Detect which cell encompasses the target text, then output its [X, Y] center coordinate. 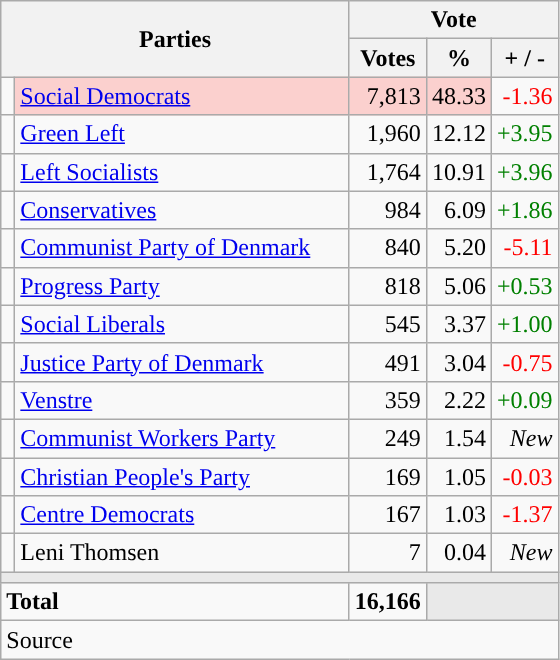
Left Socialists [182, 172]
48.33 [458, 96]
1,764 [388, 172]
5.20 [458, 248]
2.22 [458, 400]
+ / - [524, 58]
-1.36 [524, 96]
+1.00 [524, 324]
Progress Party [182, 286]
1.54 [458, 438]
Communist Workers Party [182, 438]
Source [280, 640]
+0.53 [524, 286]
Communist Party of Denmark [182, 248]
+1.86 [524, 210]
6.09 [458, 210]
Venstre [182, 400]
5.06 [458, 286]
10.91 [458, 172]
Centre Democrats [182, 515]
Social Democrats [182, 96]
16,166 [388, 602]
545 [388, 324]
359 [388, 400]
491 [388, 362]
1,960 [388, 134]
-0.75 [524, 362]
1.03 [458, 515]
+0.09 [524, 400]
3.37 [458, 324]
Votes [388, 58]
0.04 [458, 553]
Justice Party of Denmark [182, 362]
-1.37 [524, 515]
Green Left [182, 134]
+3.95 [524, 134]
1.05 [458, 477]
169 [388, 477]
Total [176, 602]
3.04 [458, 362]
Vote [454, 20]
984 [388, 210]
7 [388, 553]
Parties [176, 39]
167 [388, 515]
+3.96 [524, 172]
7,813 [388, 96]
-5.11 [524, 248]
249 [388, 438]
840 [388, 248]
Leni Thomsen [182, 553]
Christian People's Party [182, 477]
-0.03 [524, 477]
12.12 [458, 134]
Social Liberals [182, 324]
% [458, 58]
Conservatives [182, 210]
818 [388, 286]
